Scan for the cell matching the given text and deliver its [X, Y] coordinate at center. 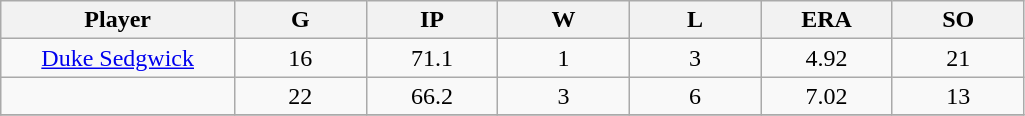
4.92 [827, 58]
21 [958, 58]
6 [695, 96]
Player [118, 20]
W [564, 20]
1 [564, 58]
13 [958, 96]
66.2 [432, 96]
16 [301, 58]
SO [958, 20]
Duke Sedgwick [118, 58]
71.1 [432, 58]
L [695, 20]
G [301, 20]
ERA [827, 20]
7.02 [827, 96]
22 [301, 96]
IP [432, 20]
